For the text-containing cell, return its midpoint in (X, Y) coordinate format. 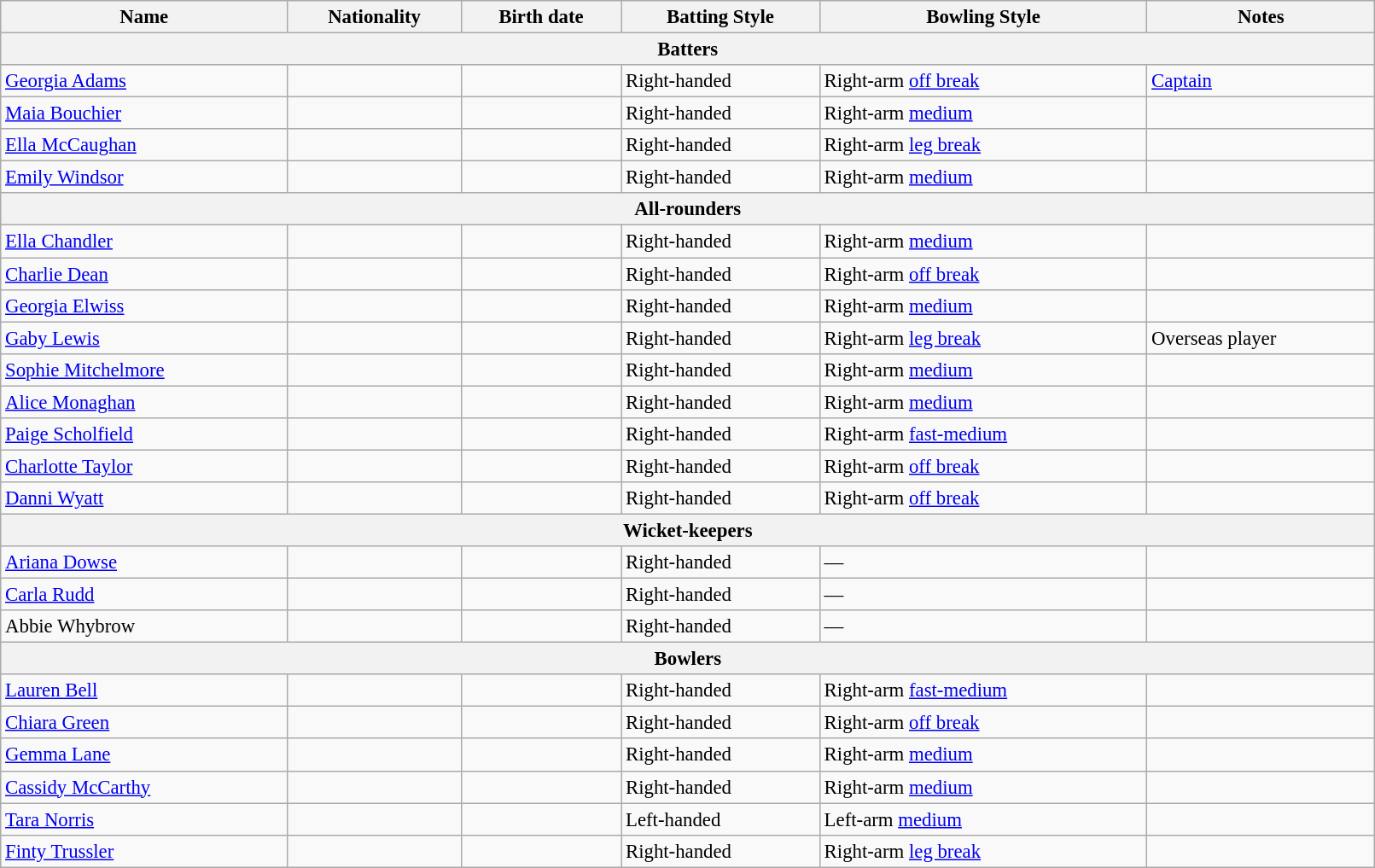
Lauren Bell (144, 690)
Bowlers (688, 659)
Bowling Style (983, 17)
Gemma Lane (144, 755)
Chiara Green (144, 723)
Batting Style (720, 17)
Notes (1261, 17)
Batters (688, 50)
All-rounders (688, 209)
Maia Bouchier (144, 114)
Sophie Mitchelmore (144, 370)
Alice Monaghan (144, 402)
Tara Norris (144, 819)
Left-arm medium (983, 819)
Left-handed (720, 819)
Overseas player (1261, 338)
Ariana Dowse (144, 562)
Charlie Dean (144, 274)
Abbie Whybrow (144, 626)
Cassidy McCarthy (144, 787)
Georgia Elwiss (144, 306)
Carla Rudd (144, 595)
Birth date (541, 17)
Nationality (375, 17)
Georgia Adams (144, 81)
Ella Chandler (144, 242)
Captain (1261, 81)
Charlotte Taylor (144, 466)
Paige Scholfield (144, 434)
Name (144, 17)
Gaby Lewis (144, 338)
Finty Trussler (144, 851)
Emily Windsor (144, 178)
Danni Wyatt (144, 498)
Wicket-keepers (688, 530)
Ella McCaughan (144, 145)
